Pinpoint the cell where the given text exists, returning its [x, y] midpoint coordinate. 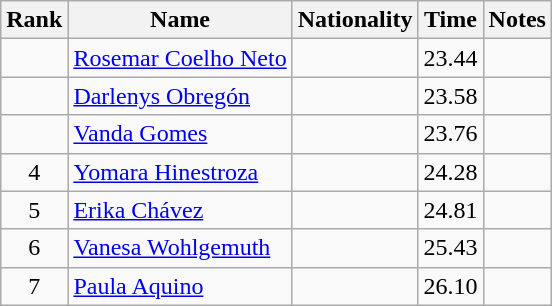
23.58 [450, 96]
24.81 [450, 210]
24.28 [450, 172]
4 [34, 172]
Erika Chávez [180, 210]
Rank [34, 20]
26.10 [450, 286]
Nationality [355, 20]
Darlenys Obregón [180, 96]
23.76 [450, 134]
Time [450, 20]
25.43 [450, 248]
5 [34, 210]
Notes [517, 20]
Name [180, 20]
Yomara Hinestroza [180, 172]
Vanda Gomes [180, 134]
Rosemar Coelho Neto [180, 58]
Paula Aquino [180, 286]
6 [34, 248]
Vanesa Wohlgemuth [180, 248]
7 [34, 286]
23.44 [450, 58]
